Capture the cell that displays the provided text and extract its (X, Y) central coordinate. 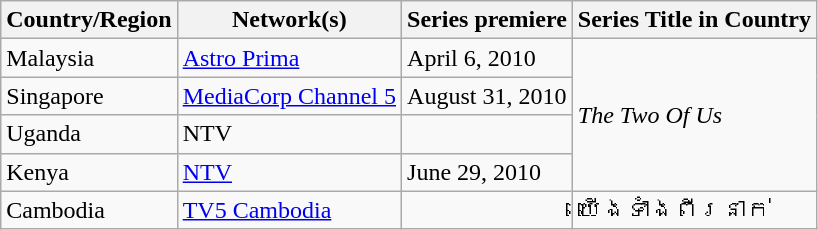
June 29, 2010 (488, 172)
Cambodia (89, 210)
Malaysia (89, 58)
Country/Region (89, 20)
Kenya (89, 172)
Singapore (89, 96)
The Two Of Us (694, 115)
យើងទាំងពីរនាក់ (694, 210)
April 6, 2010 (488, 58)
Uganda (89, 134)
Network(s) (289, 20)
TV5 Cambodia (289, 210)
Series premiere (488, 20)
August 31, 2010 (488, 96)
MediaCorp Channel 5 (289, 96)
Series Title in Country (694, 20)
Astro Prima (289, 58)
